Provide the (x, y) coordinate of the cell's center where the given text is located.  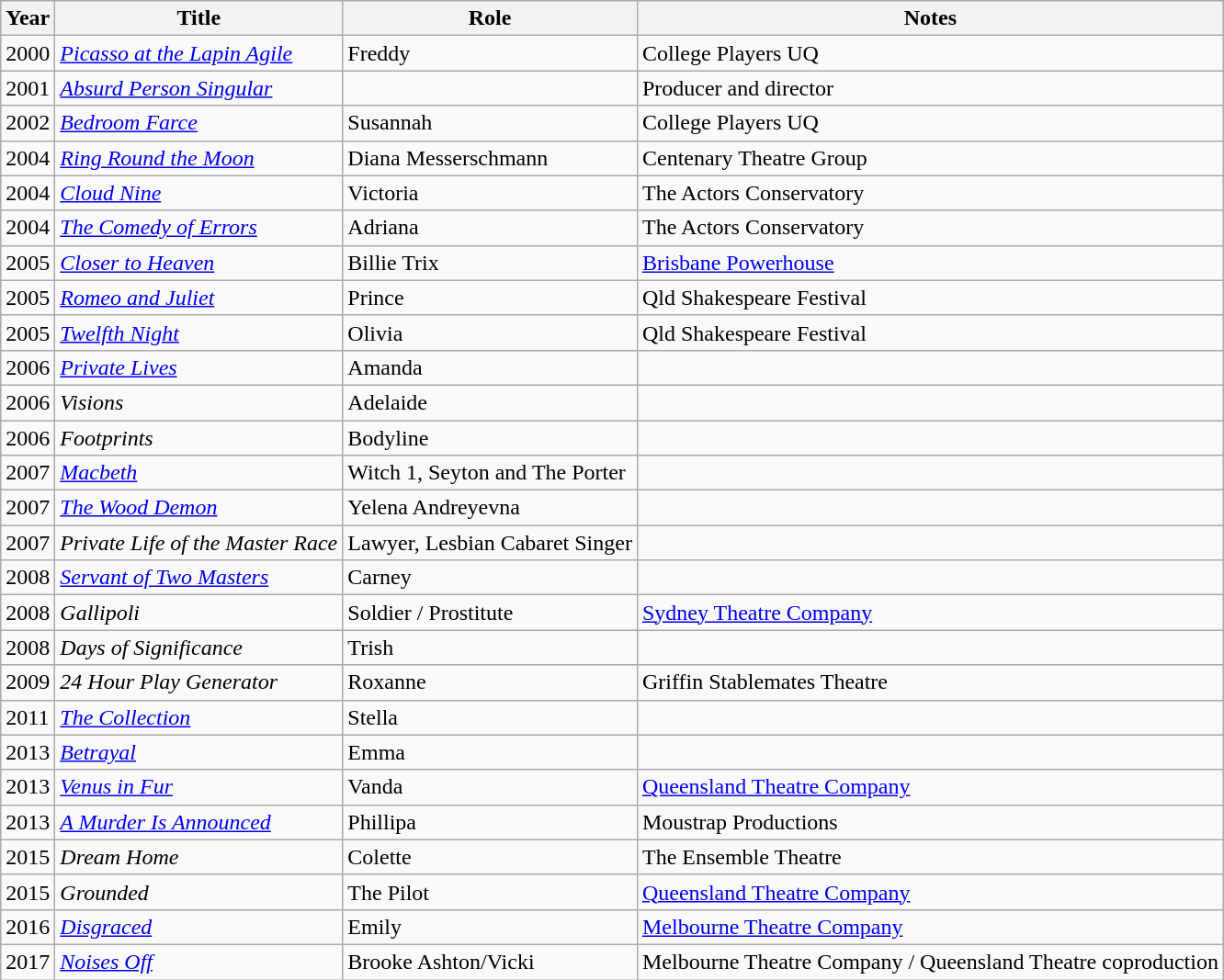
Griffin Stablemates Theatre (930, 682)
Centenary Theatre Group (930, 158)
24 Hour Play Generator (198, 682)
The Pilot (491, 892)
Role (491, 18)
Venus in Fur (198, 787)
Title (198, 18)
Carney (491, 578)
Phillipa (491, 822)
2017 (28, 962)
Freddy (491, 53)
Emma (491, 752)
Betrayal (198, 752)
Witch 1, Seyton and The Porter (491, 473)
Emily (491, 927)
2000 (28, 53)
Dream Home (198, 857)
Year (28, 18)
Stella (491, 717)
Days of Significance (198, 648)
Absurd Person Singular (198, 88)
2011 (28, 717)
Producer and director (930, 88)
Olivia (491, 332)
The Comedy of Errors (198, 228)
Picasso at the Lapin Agile (198, 53)
Moustrap Productions (930, 822)
Gallipoli (198, 613)
Adelaide (491, 402)
Private Life of the Master Race (198, 543)
Closer to Heaven (198, 263)
The Ensemble Theatre (930, 857)
Diana Messerschmann (491, 158)
The Wood Demon (198, 508)
Twelfth Night (198, 332)
Cloud Nine (198, 193)
Noises Off (198, 962)
Billie Trix (491, 263)
Notes (930, 18)
Melbourne Theatre Company (930, 927)
2001 (28, 88)
Grounded (198, 892)
Susannah (491, 123)
Servant of Two Masters (198, 578)
2009 (28, 682)
Romeo and Juliet (198, 298)
Footprints (198, 438)
2016 (28, 927)
Soldier / Prostitute (491, 613)
The Collection (198, 717)
Sydney Theatre Company (930, 613)
A Murder Is Announced (198, 822)
Vanda (491, 787)
Disgraced (198, 927)
Bodyline (491, 438)
Bedroom Farce (198, 123)
Victoria (491, 193)
Private Lives (198, 367)
Trish (491, 648)
Ring Round the Moon (198, 158)
Lawyer, Lesbian Cabaret Singer (491, 543)
2002 (28, 123)
Visions (198, 402)
Macbeth (198, 473)
Brooke Ashton/Vicki (491, 962)
Yelena Andreyevna (491, 508)
Prince (491, 298)
Brisbane Powerhouse (930, 263)
Adriana (491, 228)
Roxanne (491, 682)
Colette (491, 857)
Melbourne Theatre Company / Queensland Theatre coproduction (930, 962)
Amanda (491, 367)
